Detect which cell encompasses the target text, then output its (x, y) center coordinate. 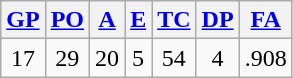
54 (174, 58)
TC (174, 20)
GP (23, 20)
29 (67, 58)
FA (266, 20)
DP (218, 20)
PO (67, 20)
E (138, 20)
17 (23, 58)
4 (218, 58)
.908 (266, 58)
5 (138, 58)
A (108, 20)
20 (108, 58)
